For the text-containing cell, return its midpoint in [X, Y] coordinate format. 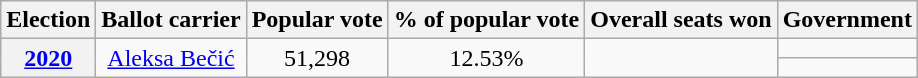
Aleksa Bečić [171, 58]
51,298 [317, 58]
12.53% [486, 58]
Ballot carrier [171, 20]
Overall seats won [681, 20]
Election [48, 20]
Government [847, 20]
2020 [48, 58]
Popular vote [317, 20]
% of popular vote [486, 20]
